Return [x, y] of the center of cell containing provided text 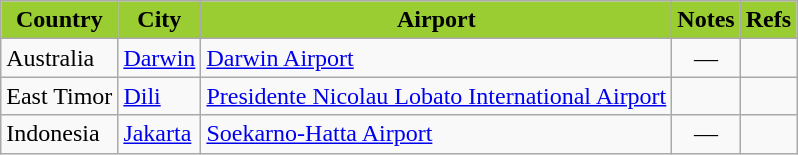
Notes [706, 20]
Country [60, 20]
City [160, 20]
Soekarno-Hatta Airport [436, 134]
Darwin [160, 58]
Airport [436, 20]
Dili [160, 96]
Darwin Airport [436, 58]
Jakarta [160, 134]
East Timor [60, 96]
Presidente Nicolau Lobato International Airport [436, 96]
Refs [768, 20]
Australia [60, 58]
Indonesia [60, 134]
